Return the (X, Y) coordinate for the center point of the cell that contains the specified text.  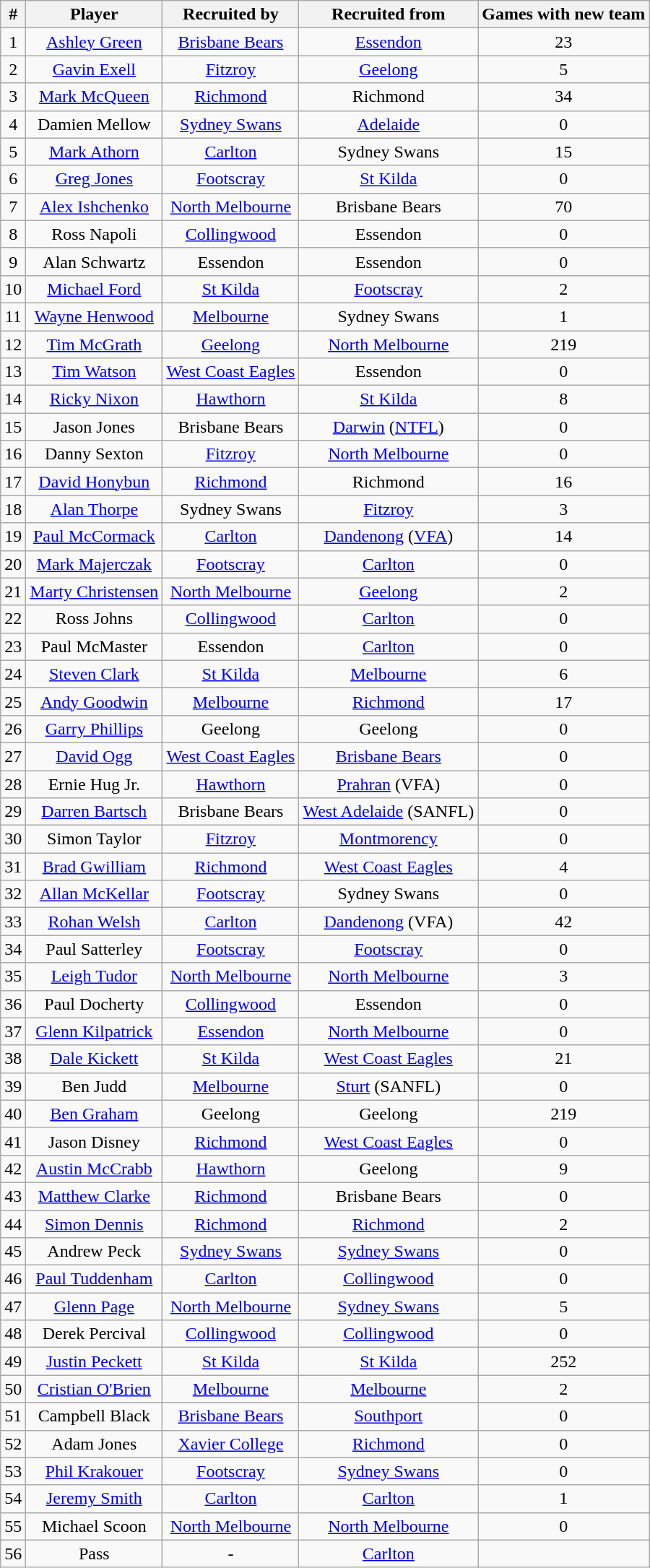
Phil Krakouer (94, 1471)
Paul Docherty (94, 1004)
Wayne Henwood (94, 316)
50 (13, 1389)
36 (13, 1004)
Paul Satterley (94, 949)
Steven Clark (94, 674)
Darren Bartsch (94, 812)
Xavier College (231, 1444)
Ben Judd (94, 1086)
41 (13, 1141)
35 (13, 976)
Adam Jones (94, 1444)
Paul Tuddenham (94, 1279)
43 (13, 1196)
Jason Jones (94, 427)
47 (13, 1307)
7 (13, 207)
54 (13, 1499)
44 (13, 1224)
Montmorency (389, 839)
# (13, 14)
Garry Phillips (94, 729)
Simon Dennis (94, 1224)
Alex Ishchenko (94, 207)
Ricky Nixon (94, 399)
53 (13, 1471)
Ashley Green (94, 42)
19 (13, 537)
46 (13, 1279)
Games with new team (563, 14)
Alan Schwartz (94, 261)
Ben Graham (94, 1114)
Danny Sexton (94, 454)
Gavin Exell (94, 69)
David Honybun (94, 482)
Southport (389, 1416)
Brad Gwilliam (94, 867)
Jason Disney (94, 1141)
Glenn Kilpatrick (94, 1031)
Adelaide (389, 124)
- (231, 1554)
Cristian O'Brien (94, 1389)
Mark Athorn (94, 152)
38 (13, 1059)
40 (13, 1114)
Paul McCormack (94, 537)
Leigh Tudor (94, 976)
Rohan Welsh (94, 922)
Recruited by (231, 14)
11 (13, 316)
24 (13, 674)
Damien Mellow (94, 124)
Matthew Clarke (94, 1196)
29 (13, 812)
Austin McCrabb (94, 1169)
33 (13, 922)
Ross Napoli (94, 234)
30 (13, 839)
Ernie Hug Jr. (94, 784)
Andrew Peck (94, 1252)
Jeremy Smith (94, 1499)
Mark Majerczak (94, 564)
Alan Thorpe (94, 509)
37 (13, 1031)
32 (13, 894)
27 (13, 756)
Pass (94, 1554)
39 (13, 1086)
10 (13, 289)
Paul McMaster (94, 646)
28 (13, 784)
252 (563, 1361)
Ross Johns (94, 619)
52 (13, 1444)
22 (13, 619)
12 (13, 345)
31 (13, 867)
Michael Scoon (94, 1526)
Mark McQueen (94, 97)
45 (13, 1252)
Campbell Black (94, 1416)
13 (13, 372)
48 (13, 1334)
26 (13, 729)
Glenn Page (94, 1307)
West Adelaide (SANFL) (389, 812)
Andy Goodwin (94, 701)
Marty Christensen (94, 592)
56 (13, 1554)
20 (13, 564)
Tim Watson (94, 372)
51 (13, 1416)
Allan McKellar (94, 894)
Darwin (NTFL) (389, 427)
Recruited from (389, 14)
49 (13, 1361)
Derek Percival (94, 1334)
Player (94, 14)
25 (13, 701)
Greg Jones (94, 179)
Michael Ford (94, 289)
Simon Taylor (94, 839)
55 (13, 1526)
Prahran (VFA) (389, 784)
Sturt (SANFL) (389, 1086)
David Ogg (94, 756)
Dale Kickett (94, 1059)
Justin Peckett (94, 1361)
70 (563, 207)
18 (13, 509)
Tim McGrath (94, 345)
